Find where the given text appears and provide that cell's center as (x, y) coordinate. 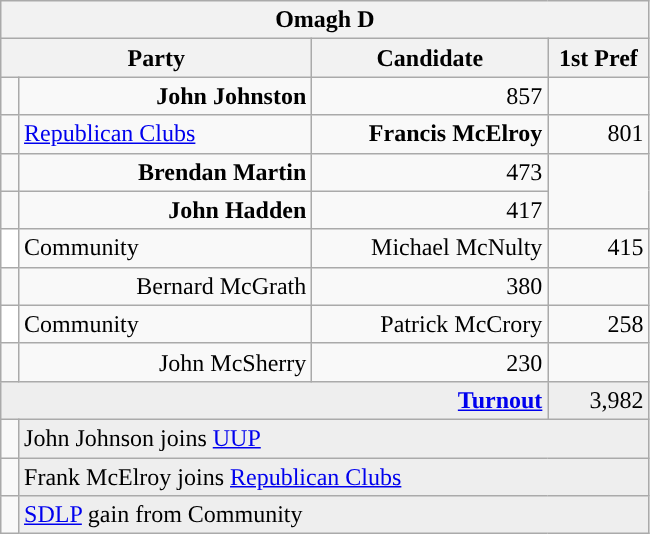
John Johnston (166, 96)
417 (430, 210)
Francis McElroy (430, 134)
801 (598, 134)
Michael McNulty (430, 248)
3,982 (598, 400)
857 (430, 96)
John Johnson joins UUP (334, 438)
258 (598, 324)
1st Pref (598, 58)
473 (430, 172)
Bernard McGrath (166, 286)
Turnout (274, 400)
415 (598, 248)
SDLP gain from Community (334, 515)
Party (156, 58)
Brendan Martin (166, 172)
Frank McElroy joins Republican Clubs (334, 477)
Candidate (430, 58)
John Hadden (166, 210)
Omagh D (325, 20)
380 (430, 286)
Patrick McCrory (430, 324)
230 (430, 362)
Republican Clubs (166, 134)
John McSherry (166, 362)
